Output the [X, Y] coordinate of the center of the cell containing the given text.  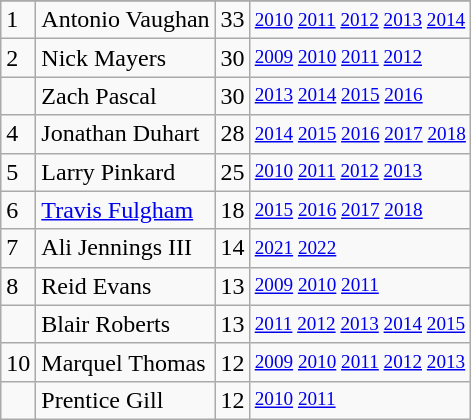
2015 2016 2017 2018 [360, 210]
4 [18, 134]
2009 2010 2011 2012 2013 [360, 362]
Larry Pinkard [126, 172]
Travis Fulgham [126, 210]
6 [18, 210]
2010 2011 [360, 400]
2010 2011 2012 2013 2014 [360, 20]
2021 2022 [360, 248]
2014 2015 2016 2017 2018 [360, 134]
Ali Jennings III [126, 248]
7 [18, 248]
Zach Pascal [126, 96]
Blair Roberts [126, 324]
2011 2012 2013 2014 2015 [360, 324]
2013 2014 2015 2016 [360, 96]
18 [232, 210]
2009 2010 2011 [360, 286]
2010 2011 2012 2013 [360, 172]
10 [18, 362]
25 [232, 172]
2009 2010 2011 2012 [360, 58]
14 [232, 248]
Antonio Vaughan [126, 20]
8 [18, 286]
33 [232, 20]
Jonathan Duhart [126, 134]
1 [18, 20]
28 [232, 134]
2 [18, 58]
Marquel Thomas [126, 362]
Prentice Gill [126, 400]
5 [18, 172]
Nick Mayers [126, 58]
Reid Evans [126, 286]
